Search for the cell housing the specified text and yield its [x, y] center coordinate. 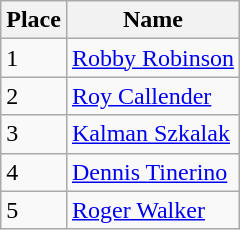
5 [34, 210]
Place [34, 20]
Roy Callender [152, 96]
2 [34, 96]
4 [34, 172]
Name [152, 20]
Roger Walker [152, 210]
1 [34, 58]
Dennis Tinerino [152, 172]
Robby Robinson [152, 58]
3 [34, 134]
Kalman Szkalak [152, 134]
